For the text-containing cell, return its midpoint in (x, y) coordinate format. 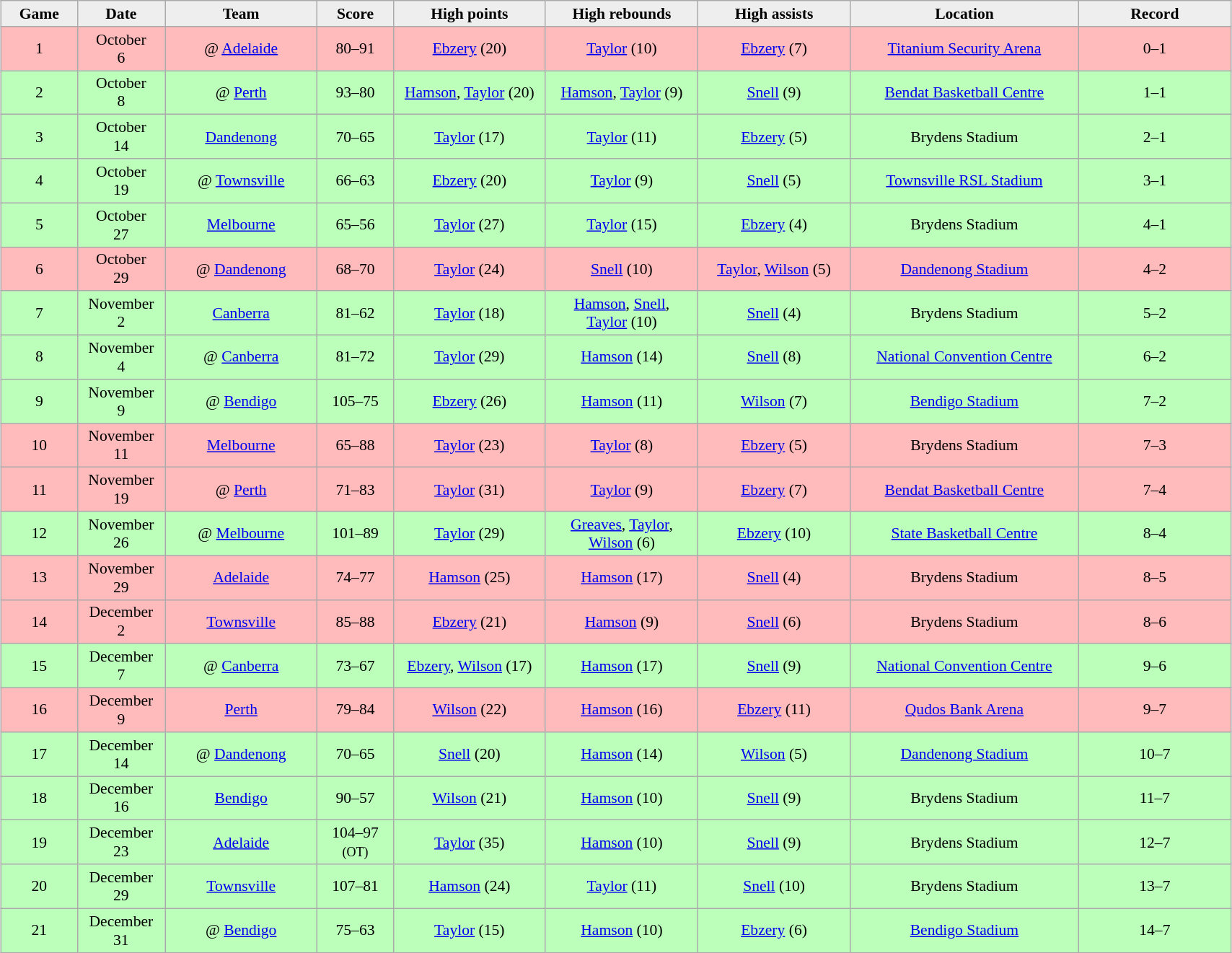
3 (40, 137)
Wilson (22) (469, 710)
Hamson, Taylor (9) (622, 92)
6 (40, 268)
Hamson (11) (622, 401)
October 14 (121, 137)
21 (40, 931)
9–6 (1154, 667)
October 19 (121, 180)
Townsville RSL Stadium (965, 180)
6–2 (1154, 358)
November 9 (121, 401)
Snell (6) (773, 622)
Hamson (25) (469, 577)
4–1 (1154, 225)
November 11 (121, 446)
81–62 (356, 313)
Bendigo (241, 798)
0–1 (1154, 49)
8–5 (1154, 577)
68–70 (356, 268)
Taylor (35) (469, 843)
Ebzery (4) (773, 225)
101–89 (356, 534)
16 (40, 710)
October 29 (121, 268)
December 29 (121, 886)
81–72 (356, 358)
November 4 (121, 358)
Snell (8) (773, 358)
Greaves, Taylor, Wilson (6) (622, 534)
9–7 (1154, 710)
December 7 (121, 667)
Wilson (5) (773, 755)
18 (40, 798)
High points (469, 14)
October 27 (121, 225)
71–83 (356, 489)
Hamson (16) (622, 710)
12–7 (1154, 843)
Hamson, Snell, Taylor (10) (622, 313)
13–7 (1154, 886)
Hamson (24) (469, 886)
Game (40, 14)
Snell (5) (773, 180)
@ Adelaide (241, 49)
Ebzery (26) (469, 401)
3–1 (1154, 180)
Hamson, Taylor (20) (469, 92)
7–2 (1154, 401)
79–84 (356, 710)
Taylor (31) (469, 489)
Taylor (18) (469, 313)
1–1 (1154, 92)
Ebzery (10) (773, 534)
December 16 (121, 798)
65–56 (356, 225)
November 29 (121, 577)
4 (40, 180)
November 19 (121, 489)
2 (40, 92)
Taylor (27) (469, 225)
Ebzery, Wilson (17) (469, 667)
High assists (773, 14)
Ebzery (11) (773, 710)
7 (40, 313)
90–57 (356, 798)
8–4 (1154, 534)
December 31 (121, 931)
2–1 (1154, 137)
10–7 (1154, 755)
Score (356, 14)
Wilson (7) (773, 401)
Taylor, Wilson (5) (773, 268)
14 (40, 622)
65–88 (356, 446)
High rebounds (622, 14)
Hamson (9) (622, 622)
1 (40, 49)
Wilson (21) (469, 798)
12 (40, 534)
19 (40, 843)
Ebzery (21) (469, 622)
11–7 (1154, 798)
Taylor (24) (469, 268)
8–6 (1154, 622)
14–7 (1154, 931)
Team (241, 14)
15 (40, 667)
November 2 (121, 313)
7–3 (1154, 446)
8 (40, 358)
Snell (20) (469, 755)
73–67 (356, 667)
11 (40, 489)
December 14 (121, 755)
74–77 (356, 577)
20 (40, 886)
Date (121, 14)
104–97 (OT) (356, 843)
13 (40, 577)
November 26 (121, 534)
December 2 (121, 622)
Taylor (23) (469, 446)
75–63 (356, 931)
80–91 (356, 49)
Taylor (10) (622, 49)
@ Melbourne (241, 534)
66–63 (356, 180)
Titanium Security Arena (965, 49)
7–4 (1154, 489)
October 6 (121, 49)
9 (40, 401)
December 23 (121, 843)
December 9 (121, 710)
93–80 (356, 92)
@ Townsville (241, 180)
Location (965, 14)
Perth (241, 710)
Record (1154, 14)
5–2 (1154, 313)
4–2 (1154, 268)
State Basketball Centre (965, 534)
107–81 (356, 886)
Ebzery (6) (773, 931)
85–88 (356, 622)
10 (40, 446)
17 (40, 755)
Taylor (17) (469, 137)
Canberra (241, 313)
Qudos Bank Arena (965, 710)
October 8 (121, 92)
105–75 (356, 401)
5 (40, 225)
Taylor (8) (622, 446)
Dandenong (241, 137)
